Output the [X, Y] coordinate of the center of the cell containing the given text.  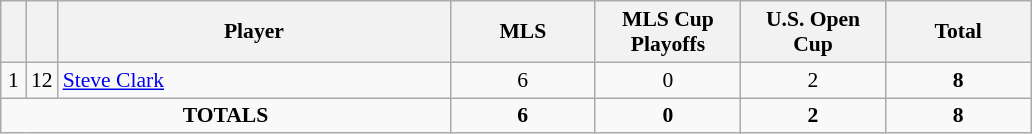
12 [42, 80]
MLS Cup Playoffs [668, 32]
U.S. Open Cup [812, 32]
Total [958, 32]
1 [14, 80]
Steve Clark [254, 80]
MLS [522, 32]
Player [254, 32]
TOTALS [226, 116]
